Output the (X, Y) coordinate of the center of the cell containing the given text.  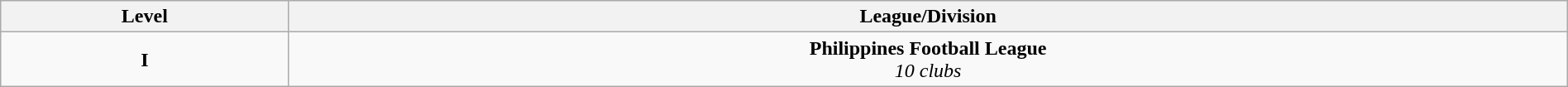
Philippines Football League10 clubs (928, 60)
League/Division (928, 17)
I (145, 60)
Level (145, 17)
